Determine the (x, y) coordinate at the center of the cell enclosing the given text.  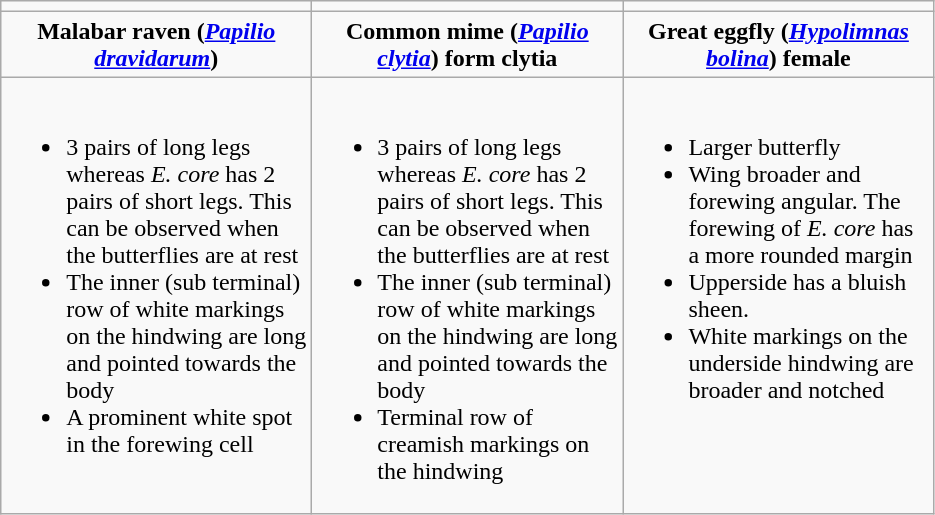
Malabar raven (Papilio dravidarum) (156, 44)
Great eggfly (Hypolimnas bolina) female (778, 44)
Common mime (Papilio clytia) form clytia (468, 44)
